Detect which cell encompasses the target text, then output its (x, y) center coordinate. 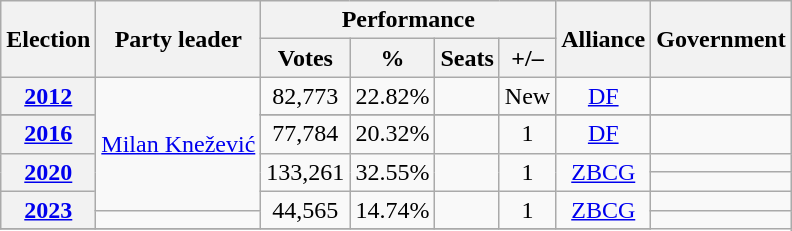
14.74% (392, 210)
Election (48, 39)
133,261 (306, 172)
Alliance (604, 39)
77,784 (306, 134)
32.55% (392, 172)
Performance (408, 20)
44,565 (306, 210)
Government (721, 39)
2023 (48, 210)
22.82% (392, 96)
% (392, 58)
2020 (48, 172)
Seats (467, 58)
Party leader (178, 39)
Milan Knežević (178, 144)
2012 (48, 96)
Votes (306, 58)
+/– (527, 58)
2016 (48, 134)
82,773 (306, 96)
New (527, 96)
20.32% (392, 134)
